For the text-containing cell, return its midpoint in [x, y] coordinate format. 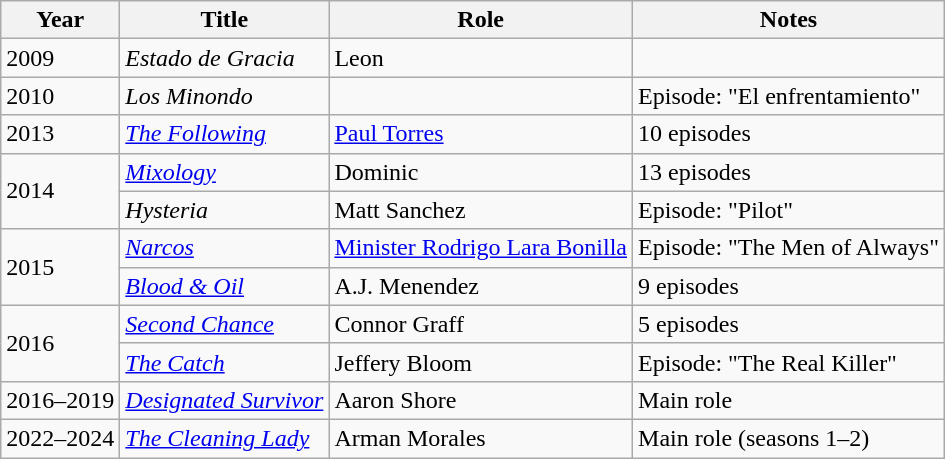
The Following [224, 134]
2014 [60, 191]
2016 [60, 343]
10 episodes [789, 134]
Aaron Shore [481, 400]
Matt Sanchez [481, 210]
Narcos [224, 248]
2022–2024 [60, 438]
Episode: "Pilot" [789, 210]
2010 [60, 96]
Episode: "The Men of Always" [789, 248]
Estado de Gracia [224, 58]
Episode: "El enfrentamiento" [789, 96]
The Catch [224, 362]
Blood & Oil [224, 286]
Leon [481, 58]
Jeffery Bloom [481, 362]
Role [481, 20]
A.J. Menendez [481, 286]
Notes [789, 20]
Los Minondo [224, 96]
Minister Rodrigo Lara Bonilla [481, 248]
The Cleaning Lady [224, 438]
9 episodes [789, 286]
Year [60, 20]
Designated Survivor [224, 400]
Main role [789, 400]
2015 [60, 267]
Second Chance [224, 324]
Main role (seasons 1–2) [789, 438]
2009 [60, 58]
Hysteria [224, 210]
Connor Graff [481, 324]
2013 [60, 134]
Dominic [481, 172]
Arman Morales [481, 438]
Mixology [224, 172]
Episode: "The Real Killer" [789, 362]
Paul Torres [481, 134]
Title [224, 20]
2016–2019 [60, 400]
5 episodes [789, 324]
13 episodes [789, 172]
